Detect which cell encompasses the target text, then output its [X, Y] center coordinate. 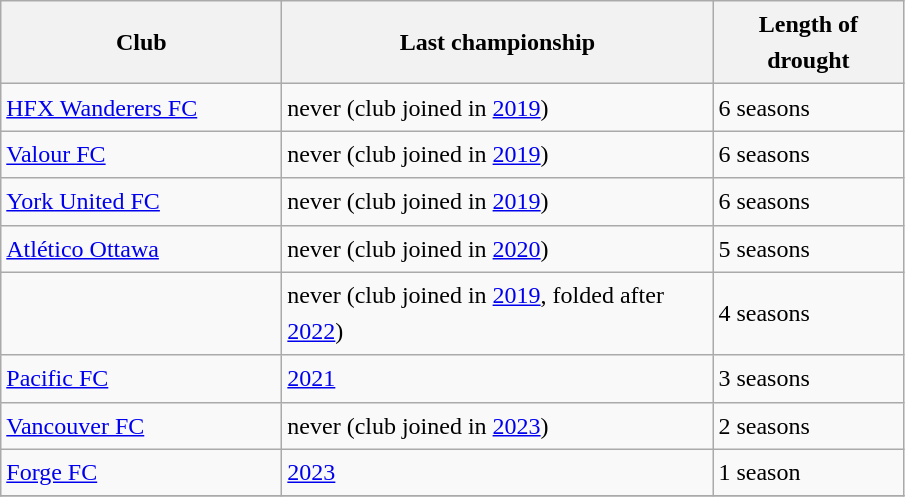
never (club joined in 2020) [498, 248]
2 seasons [808, 426]
1 season [808, 472]
Atlético Ottawa [142, 248]
4 seasons [808, 314]
never (club joined in 2023) [498, 426]
Forge FC [142, 472]
Vancouver FC [142, 426]
Club [142, 42]
Valour FC [142, 154]
HFX Wanderers FC [142, 108]
Pacific FC [142, 378]
3 seasons [808, 378]
Length of drought [808, 42]
2021 [498, 378]
never (club joined in 2019, folded after 2022) [498, 314]
2023 [498, 472]
5 seasons [808, 248]
Last championship [498, 42]
York United FC [142, 202]
